Provide the [X, Y] coordinate of the cell's center where the given text is located.  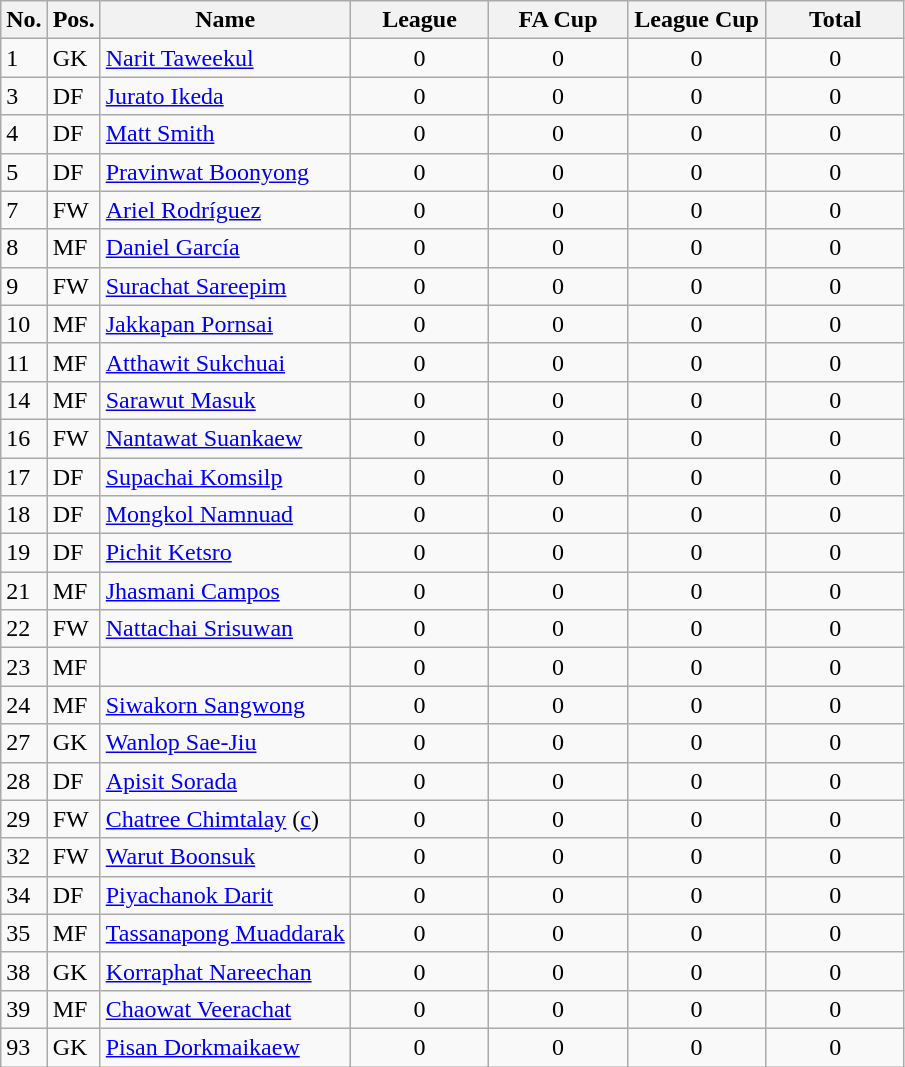
Sarawut Masuk [225, 400]
38 [24, 971]
11 [24, 362]
4 [24, 134]
Nantawat Suankaew [225, 438]
Mongkol Namnuad [225, 515]
34 [24, 895]
14 [24, 400]
Pos. [74, 20]
Surachat Sareepim [225, 286]
Jurato Ikeda [225, 96]
32 [24, 857]
Ariel Rodríguez [225, 210]
Tassanapong Muaddarak [225, 933]
Apisit Sorada [225, 781]
23 [24, 667]
FA Cup [558, 20]
29 [24, 819]
18 [24, 515]
16 [24, 438]
Pichit Ketsro [225, 553]
21 [24, 591]
27 [24, 743]
5 [24, 172]
7 [24, 210]
Wanlop Sae-Jiu [225, 743]
28 [24, 781]
1 [24, 58]
Atthawit Sukchuai [225, 362]
9 [24, 286]
24 [24, 705]
Pisan Dorkmaikaew [225, 1047]
Chatree Chimtalay (c) [225, 819]
35 [24, 933]
Pravinwat Boonyong [225, 172]
League [420, 20]
Chaowat Veerachat [225, 1009]
3 [24, 96]
Nattachai Srisuwan [225, 629]
39 [24, 1009]
Daniel García [225, 248]
17 [24, 477]
93 [24, 1047]
Jhasmani Campos [225, 591]
Korraphat Nareechan [225, 971]
Piyachanok Darit [225, 895]
Matt Smith [225, 134]
22 [24, 629]
League Cup [696, 20]
Narit Taweekul [225, 58]
19 [24, 553]
No. [24, 20]
Jakkapan Pornsai [225, 324]
10 [24, 324]
Warut Boonsuk [225, 857]
8 [24, 248]
Total [836, 20]
Supachai Komsilp [225, 477]
Name [225, 20]
Siwakorn Sangwong [225, 705]
